Determine the [X, Y] coordinate at the center of the cell enclosing the given text.  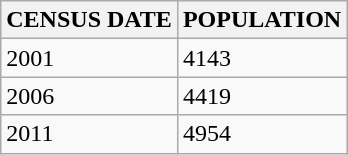
CENSUS DATE [90, 20]
4419 [262, 96]
POPULATION [262, 20]
2011 [90, 134]
4143 [262, 58]
2001 [90, 58]
4954 [262, 134]
2006 [90, 96]
